Detect which cell encompasses the target text, then output its [X, Y] center coordinate. 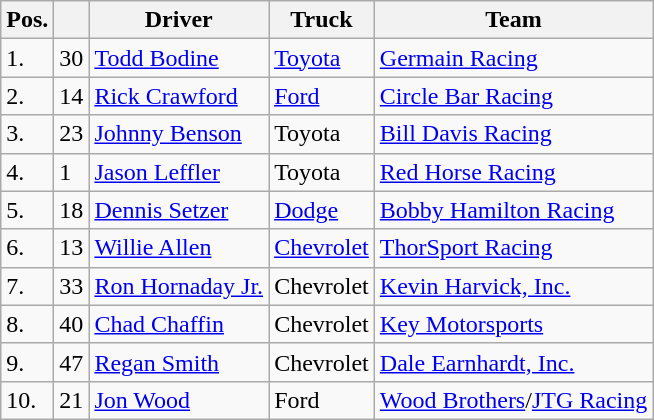
30 [72, 58]
9. [28, 362]
10. [28, 400]
ThorSport Racing [513, 248]
3. [28, 134]
14 [72, 96]
Jason Leffler [179, 172]
Circle Bar Racing [513, 96]
5. [28, 210]
4. [28, 172]
Wood Brothers/JTG Racing [513, 400]
13 [72, 248]
7. [28, 286]
21 [72, 400]
Jon Wood [179, 400]
Rick Crawford [179, 96]
Willie Allen [179, 248]
1 [72, 172]
1. [28, 58]
47 [72, 362]
Key Motorsports [513, 324]
Dodge [322, 210]
Johnny Benson [179, 134]
Bobby Hamilton Racing [513, 210]
Kevin Harvick, Inc. [513, 286]
33 [72, 286]
Driver [179, 20]
Truck [322, 20]
6. [28, 248]
Ron Hornaday Jr. [179, 286]
Team [513, 20]
Germain Racing [513, 58]
Red Horse Racing [513, 172]
23 [72, 134]
Todd Bodine [179, 58]
18 [72, 210]
Dennis Setzer [179, 210]
Dale Earnhardt, Inc. [513, 362]
40 [72, 324]
Regan Smith [179, 362]
Chad Chaffin [179, 324]
8. [28, 324]
Pos. [28, 20]
2. [28, 96]
Bill Davis Racing [513, 134]
